Find where the given text appears and provide that cell's center as [X, Y] coordinate. 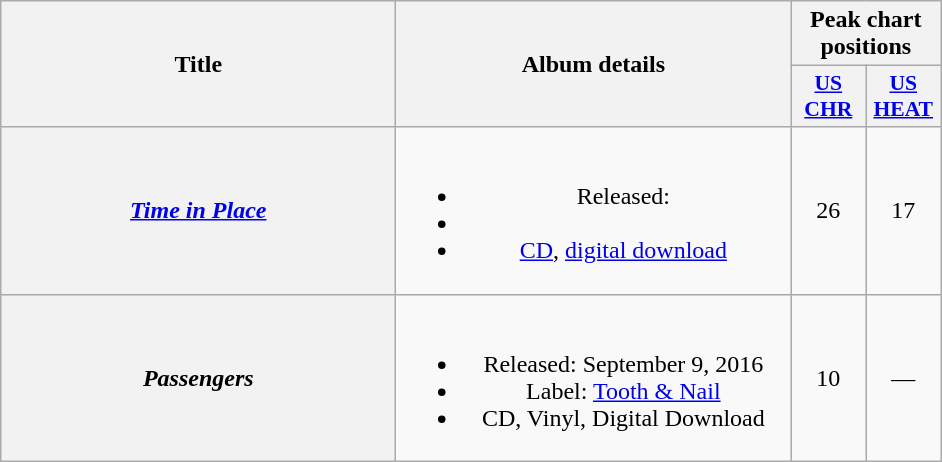
Passengers [198, 378]
USHEAT [904, 96]
17 [904, 210]
Time in Place [198, 210]
— [904, 378]
Peak chart positions [866, 34]
USCHR [828, 96]
Released: CD, digital download [594, 210]
Title [198, 64]
26 [828, 210]
10 [828, 378]
Released: September 9, 2016Label: Tooth & NailCD, Vinyl, Digital Download [594, 378]
Album details [594, 64]
